From the cell containing the given text, extract its center point as [x, y] coordinate. 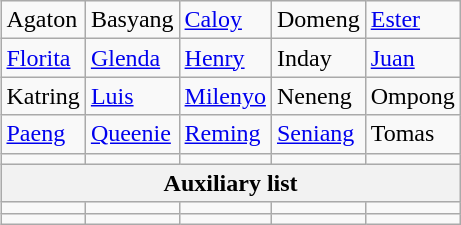
Ester [412, 20]
Glenda [132, 58]
Juan [412, 58]
Basyang [132, 20]
Luis [132, 96]
Agaton [43, 20]
Ompong [412, 96]
Paeng [43, 134]
Inday [318, 58]
Queenie [132, 134]
Caloy [225, 20]
Auxiliary list [230, 183]
Henry [225, 58]
Reming [225, 134]
Florita [43, 58]
Domeng [318, 20]
Tomas [412, 134]
Katring [43, 96]
Seniang [318, 134]
Milenyo [225, 96]
Neneng [318, 96]
